Locate the cell with the specified text and output its (X, Y) center coordinate. 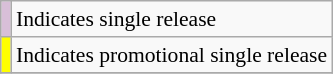
Indicates promotional single release (172, 55)
Indicates single release (172, 19)
